Provide the [X, Y] coordinate of the cell's center where the given text is located.  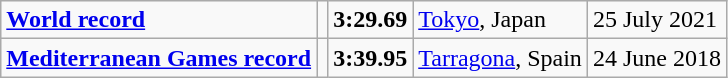
Tarragona, Spain [500, 58]
3:39.95 [370, 58]
3:29.69 [370, 20]
Tokyo, Japan [500, 20]
24 June 2018 [656, 58]
World record [159, 20]
Mediterranean Games record [159, 58]
25 July 2021 [656, 20]
